Locate the cell with the specified text and output its [x, y] center coordinate. 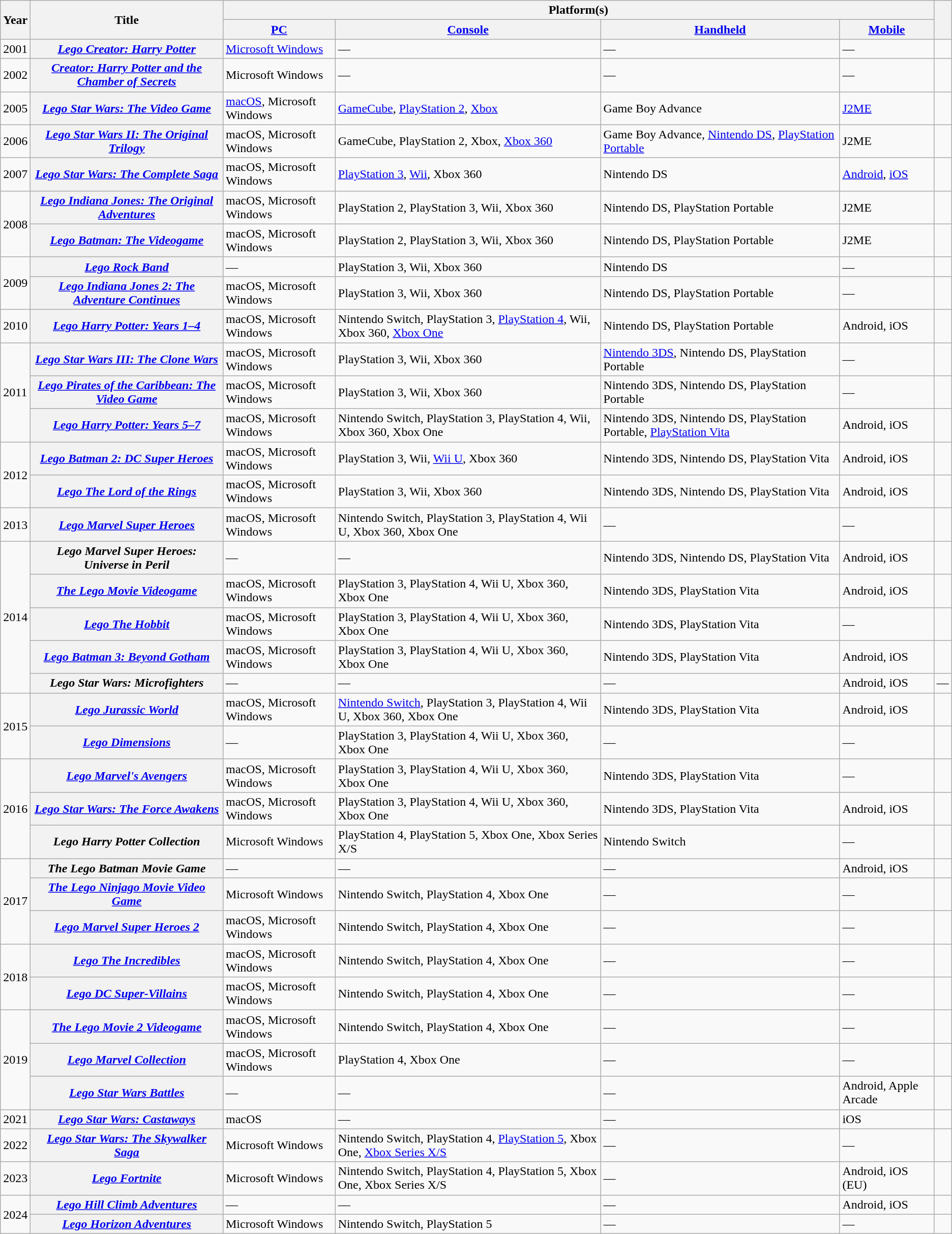
2008 [15, 224]
Lego Marvel's Avengers [127, 775]
Lego Horizon Adventures [127, 1224]
Lego Batman: The Videogame [127, 240]
2007 [15, 174]
Lego Star Wars: Microfighters [127, 683]
Lego Star Wars: The Skywalker Saga [127, 1145]
Lego The Lord of the Rings [127, 491]
PlayStation 4, Xbox One [468, 1060]
Lego The Incredibles [127, 960]
2021 [15, 1119]
2018 [15, 977]
Creator: Harry Potter and the Chamber of Secrets [127, 75]
Lego Fortnite [127, 1178]
2005 [15, 108]
Lego Rock Band [127, 267]
GameCube, PlayStation 2, Xbox, Xbox 360 [468, 141]
PlayStation 3, Wii, Wii U, Xbox 360 [468, 459]
Nintendo 3DS, Nintendo DS, PlayStation Portable, PlayStation Vita [720, 425]
Console [468, 30]
Lego Marvel Super Heroes [127, 525]
Nintendo Switch, PlayStation 5 [468, 1224]
Lego Harry Potter: Years 1–4 [127, 326]
PlayStation 4, PlayStation 5, Xbox One, Xbox Series X/S [468, 841]
Android, iOS (EU) [887, 1178]
Android, Apple Arcade [887, 1093]
Lego Star Wars: Castaways [127, 1119]
Lego Harry Potter Collection [127, 841]
2001 [15, 49]
2011 [15, 393]
2023 [15, 1178]
2010 [15, 326]
Lego Star Wars: The Complete Saga [127, 174]
Lego Harry Potter: Years 5–7 [127, 425]
GameCube, PlayStation 2, Xbox [468, 108]
The Lego Ninjago Movie Video Game [127, 894]
Platform(s) [578, 10]
Year [15, 20]
Lego Star Wars III: The Clone Wars [127, 359]
Lego The Hobbit [127, 624]
Handheld [720, 30]
2006 [15, 141]
Lego Batman 2: DC Super Heroes [127, 459]
Lego Star Wars: The Force Awakens [127, 809]
Lego Marvel Super Heroes: Universe in Peril [127, 557]
Game Boy Advance, Nintendo DS, PlayStation Portable [720, 141]
2014 [15, 617]
2024 [15, 1214]
iOS [887, 1119]
Lego Dimensions [127, 743]
Lego Star Wars Battles [127, 1093]
Lego Marvel Super Heroes 2 [127, 928]
2013 [15, 525]
Lego Pirates of the Caribbean: The Video Game [127, 393]
Lego DC Super-Villains [127, 994]
2019 [15, 1060]
Lego Batman 3: Beyond Gotham [127, 657]
macOS [279, 1119]
Lego Star Wars II: The Original Trilogy [127, 141]
PC [279, 30]
Lego Indiana Jones: The Original Adventures [127, 208]
2015 [15, 726]
Lego Indiana Jones 2: The Adventure Continues [127, 293]
2009 [15, 283]
2002 [15, 75]
2016 [15, 809]
The Lego Batman Movie Game [127, 868]
The Lego Movie 2 Videogame [127, 1026]
Lego Marvel Collection [127, 1060]
2012 [15, 475]
2017 [15, 901]
The Lego Movie Videogame [127, 591]
Game Boy Advance [720, 108]
Nintendo Switch [720, 841]
Lego Hill Climb Adventures [127, 1204]
Lego Creator: Harry Potter [127, 49]
Lego Star Wars: The Video Game [127, 108]
Title [127, 20]
Mobile [887, 30]
Lego Jurassic World [127, 709]
2022 [15, 1145]
